Extract the [x, y] coordinate from the center of the cell holding the provided text.  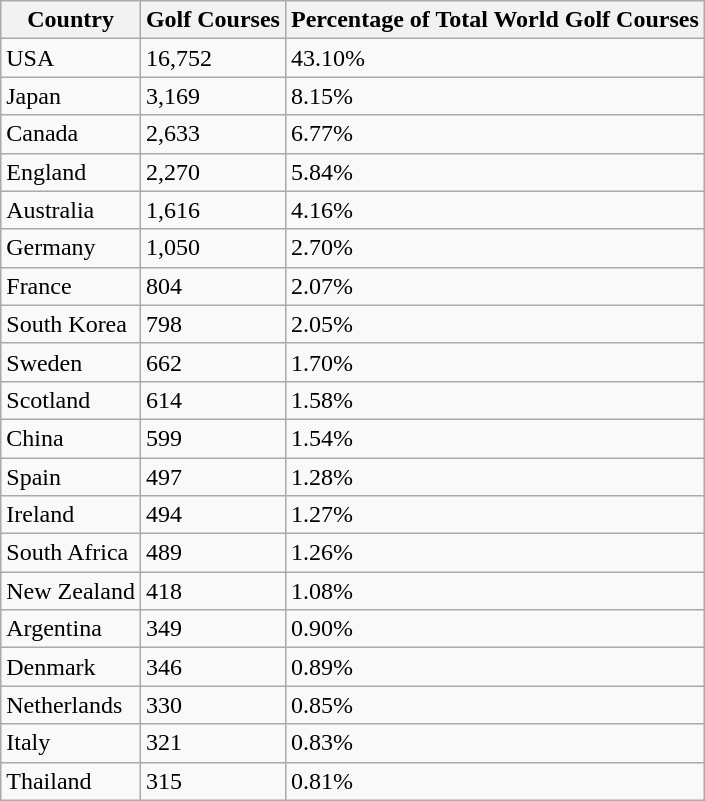
Scotland [71, 400]
Percentage of Total World Golf Courses [494, 20]
804 [212, 286]
2,270 [212, 172]
5.84% [494, 172]
330 [212, 705]
43.10% [494, 58]
Argentina [71, 629]
2.05% [494, 324]
1.28% [494, 477]
Spain [71, 477]
Australia [71, 210]
1.58% [494, 400]
0.90% [494, 629]
2.70% [494, 248]
Japan [71, 96]
1,050 [212, 248]
0.81% [494, 781]
2,633 [212, 134]
6.77% [494, 134]
France [71, 286]
489 [212, 553]
497 [212, 477]
349 [212, 629]
USA [71, 58]
South Korea [71, 324]
798 [212, 324]
South Africa [71, 553]
Denmark [71, 667]
New Zealand [71, 591]
418 [212, 591]
Italy [71, 743]
Germany [71, 248]
China [71, 438]
0.85% [494, 705]
494 [212, 515]
Ireland [71, 515]
8.15% [494, 96]
2.07% [494, 286]
614 [212, 400]
Canada [71, 134]
4.16% [494, 210]
1.27% [494, 515]
1.54% [494, 438]
315 [212, 781]
0.89% [494, 667]
Golf Courses [212, 20]
16,752 [212, 58]
England [71, 172]
1,616 [212, 210]
1.70% [494, 362]
Country [71, 20]
662 [212, 362]
3,169 [212, 96]
1.26% [494, 553]
Netherlands [71, 705]
346 [212, 667]
Thailand [71, 781]
599 [212, 438]
Sweden [71, 362]
1.08% [494, 591]
321 [212, 743]
0.83% [494, 743]
